Locate the cell with the specified text and output its [x, y] center coordinate. 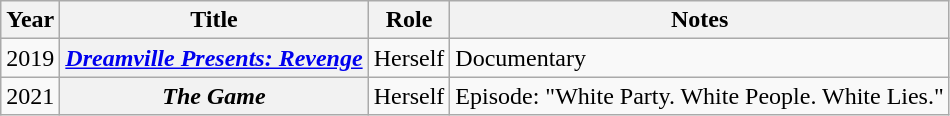
Dreamville Presents: Revenge [214, 58]
Role [409, 20]
2021 [30, 96]
2019 [30, 58]
Year [30, 20]
The Game [214, 96]
Title [214, 20]
Episode: "White Party. White People. White Lies." [700, 96]
Documentary [700, 58]
Notes [700, 20]
